For the text-containing cell, return its midpoint in (X, Y) coordinate format. 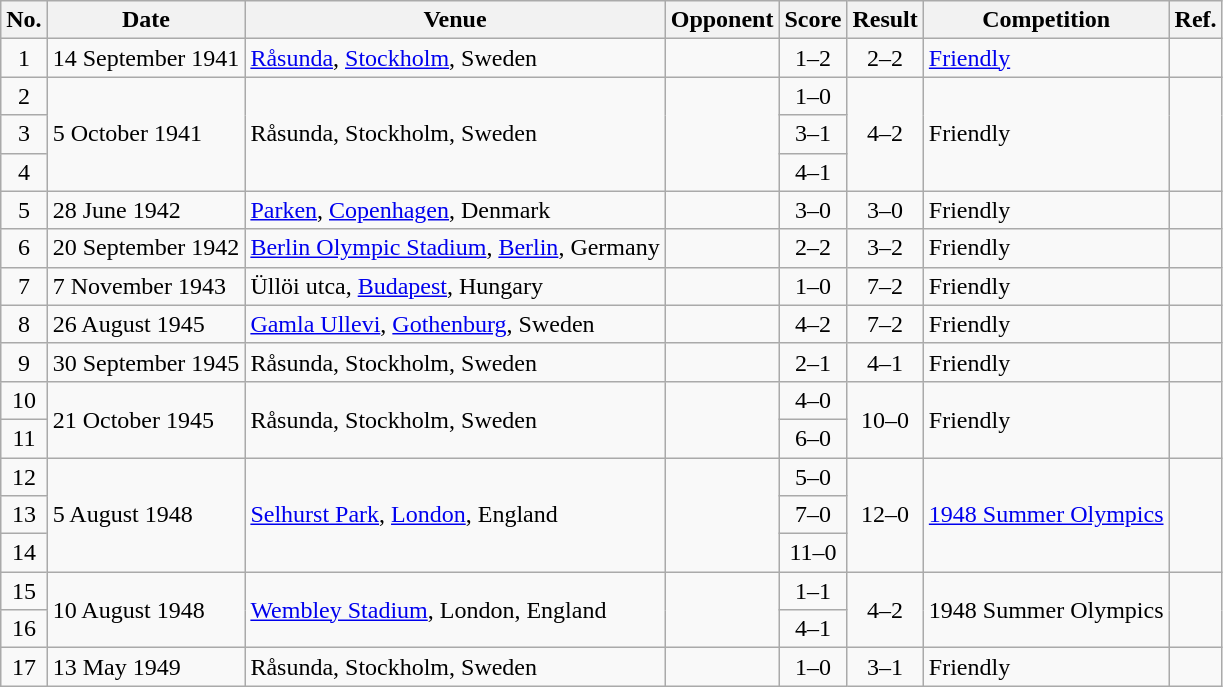
17 (24, 667)
12–0 (885, 515)
8 (24, 324)
Score (813, 20)
20 September 1942 (146, 248)
28 June 1942 (146, 210)
14 (24, 553)
5 October 1941 (146, 134)
1–2 (813, 58)
5 (24, 210)
4–0 (813, 400)
Selhurst Park, London, England (455, 515)
30 September 1945 (146, 362)
Gamla Ullevi, Gothenburg, Sweden (455, 324)
10 August 1948 (146, 610)
5–0 (813, 477)
Date (146, 20)
4 (24, 172)
Venue (455, 20)
13 May 1949 (146, 667)
Result (885, 20)
3 (24, 134)
Ref. (1196, 20)
7–0 (813, 515)
6 (24, 248)
7 (24, 286)
Berlin Olympic Stadium, Berlin, Germany (455, 248)
Opponent (722, 20)
2 (24, 96)
Üllöi utca, Budapest, Hungary (455, 286)
6–0 (813, 438)
10 (24, 400)
5 August 1948 (146, 515)
Parken, Copenhagen, Denmark (455, 210)
12 (24, 477)
Competition (1046, 20)
26 August 1945 (146, 324)
14 September 1941 (146, 58)
1–1 (813, 591)
No. (24, 20)
3–2 (885, 248)
Wembley Stadium, London, England (455, 610)
2–1 (813, 362)
15 (24, 591)
10–0 (885, 419)
13 (24, 515)
11 (24, 438)
16 (24, 629)
7 November 1943 (146, 286)
21 October 1945 (146, 419)
1 (24, 58)
9 (24, 362)
11–0 (813, 553)
